Determine the [x, y] coordinate at the center of the cell enclosing the given text.  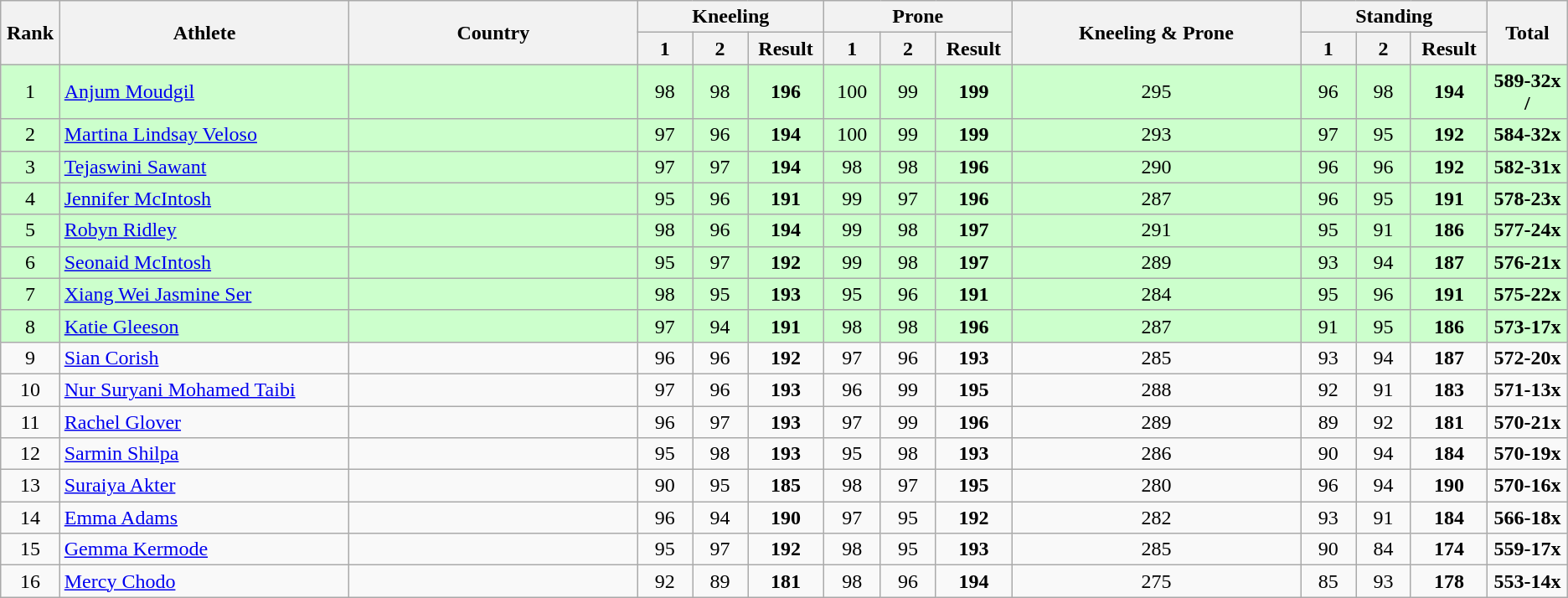
280 [1156, 486]
Jennifer McIntosh [204, 198]
Martina Lindsay Veloso [204, 135]
575-22x [1528, 294]
7 [30, 294]
11 [30, 421]
5 [30, 230]
578-23x [1528, 198]
Total [1528, 33]
Prone [918, 17]
16 [30, 581]
10 [30, 389]
291 [1156, 230]
559-17x [1528, 549]
570-16x [1528, 486]
Robyn Ridley [204, 230]
570-19x [1528, 454]
183 [1449, 389]
9 [30, 358]
584-32x [1528, 135]
Sarmin Shilpa [204, 454]
576-21x [1528, 262]
Nur Suryani Mohamed Taibi [204, 389]
293 [1156, 135]
566-18x [1528, 518]
178 [1449, 581]
Mercy Chodo [204, 581]
Athlete [204, 33]
570-21x [1528, 421]
Kneeling & Prone [1156, 33]
15 [30, 549]
Rank [30, 33]
185 [786, 486]
284 [1156, 294]
Gemma Kermode [204, 549]
14 [30, 518]
6 [30, 262]
286 [1156, 454]
553-14x [1528, 581]
13 [30, 486]
3 [30, 167]
4 [30, 198]
288 [1156, 389]
Rachel Glover [204, 421]
572-20x [1528, 358]
582-31x [1528, 167]
85 [1328, 581]
12 [30, 454]
282 [1156, 518]
Xiang Wei Jasmine Ser [204, 294]
573-17x [1528, 326]
275 [1156, 581]
8 [30, 326]
Seonaid McIntosh [204, 262]
577-24x [1528, 230]
Kneeling [730, 17]
295 [1156, 92]
Suraiya Akter [204, 486]
Katie Gleeson [204, 326]
84 [1384, 549]
571-13x [1528, 389]
Standing [1394, 17]
Sian Corish [204, 358]
Emma Adams [204, 518]
Anjum Moudgil [204, 92]
290 [1156, 167]
Country [493, 33]
174 [1449, 549]
Tejaswini Sawant [204, 167]
589-32x / [1528, 92]
